Return the (X, Y) coordinate for the center point of the cell that contains the specified text.  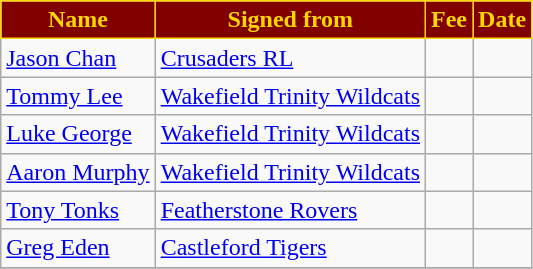
Aaron Murphy (78, 172)
Jason Chan (78, 58)
Luke George (78, 134)
Date (502, 20)
Name (78, 20)
Crusaders RL (290, 58)
Signed from (290, 20)
Tommy Lee (78, 96)
Fee (450, 20)
Featherstone Rovers (290, 210)
Castleford Tigers (290, 248)
Tony Tonks (78, 210)
Greg Eden (78, 248)
